Determine the [x, y] coordinate at the center of the cell enclosing the given text.  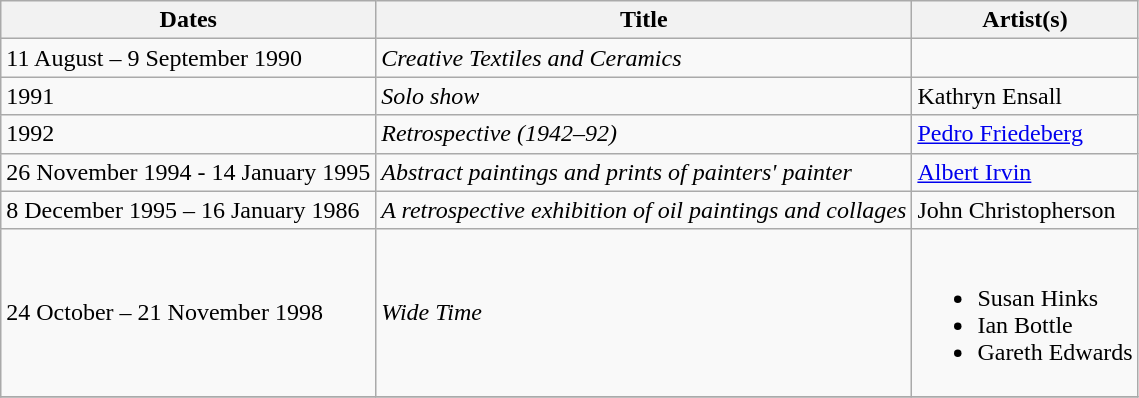
John Christopherson [1025, 210]
Kathryn Ensall [1025, 96]
1992 [188, 134]
Albert Irvin [1025, 172]
Artist(s) [1025, 20]
Title [644, 20]
24 October – 21 November 1998 [188, 312]
11 August – 9 September 1990 [188, 58]
Retrospective (1942–92) [644, 134]
Abstract paintings and prints of painters' painter [644, 172]
Pedro Friedeberg [1025, 134]
Creative Textiles and Ceramics [644, 58]
Wide Time [644, 312]
Dates [188, 20]
1991 [188, 96]
A retrospective exhibition of oil paintings and collages [644, 210]
Solo show [644, 96]
26 November 1994 - 14 January 1995 [188, 172]
Susan HinksIan BottleGareth Edwards [1025, 312]
8 December 1995 – 16 January 1986 [188, 210]
